For the text-containing cell, return its midpoint in [X, Y] coordinate format. 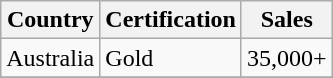
Gold [171, 58]
Sales [286, 20]
Certification [171, 20]
35,000+ [286, 58]
Country [50, 20]
Australia [50, 58]
